Output the [x, y] coordinate of the center of the cell containing the given text.  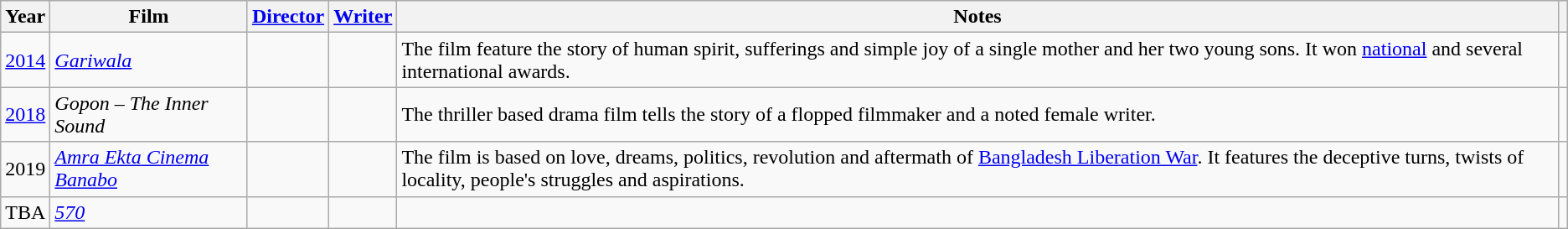
Gopon – The Inner Sound [149, 114]
570 [149, 212]
2019 [25, 169]
Gariwala [149, 60]
2018 [25, 114]
Year [25, 17]
Director [288, 17]
Film [149, 17]
Notes [977, 17]
The thriller based drama film tells the story of a flopped filmmaker and a noted female writer. [977, 114]
Writer [364, 17]
Amra Ekta Cinema Banabo [149, 169]
2014 [25, 60]
TBA [25, 212]
